For the text-containing cell, return its midpoint in [x, y] coordinate format. 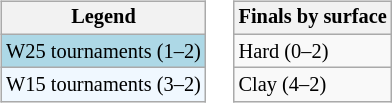
W15 tournaments (3–2) [103, 85]
Legend [103, 18]
Finals by surface [313, 18]
Clay (4–2) [313, 85]
Hard (0–2) [313, 51]
W25 tournaments (1–2) [103, 51]
